Extract the [x, y] coordinate from the center of the cell holding the provided text.  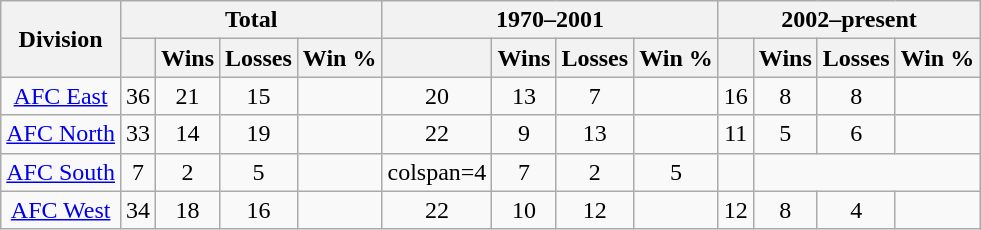
AFC West [61, 210]
colspan=4 [437, 172]
14 [188, 134]
Division [61, 39]
AFC North [61, 134]
10 [524, 210]
6 [856, 134]
9 [524, 134]
33 [138, 134]
34 [138, 210]
21 [188, 96]
2002–present [848, 20]
15 [259, 96]
11 [736, 134]
1970–2001 [550, 20]
19 [259, 134]
36 [138, 96]
Total [252, 20]
AFC South [61, 172]
4 [856, 210]
AFC East [61, 96]
20 [437, 96]
18 [188, 210]
